Locate the cell with the specified text and output its (X, Y) center coordinate. 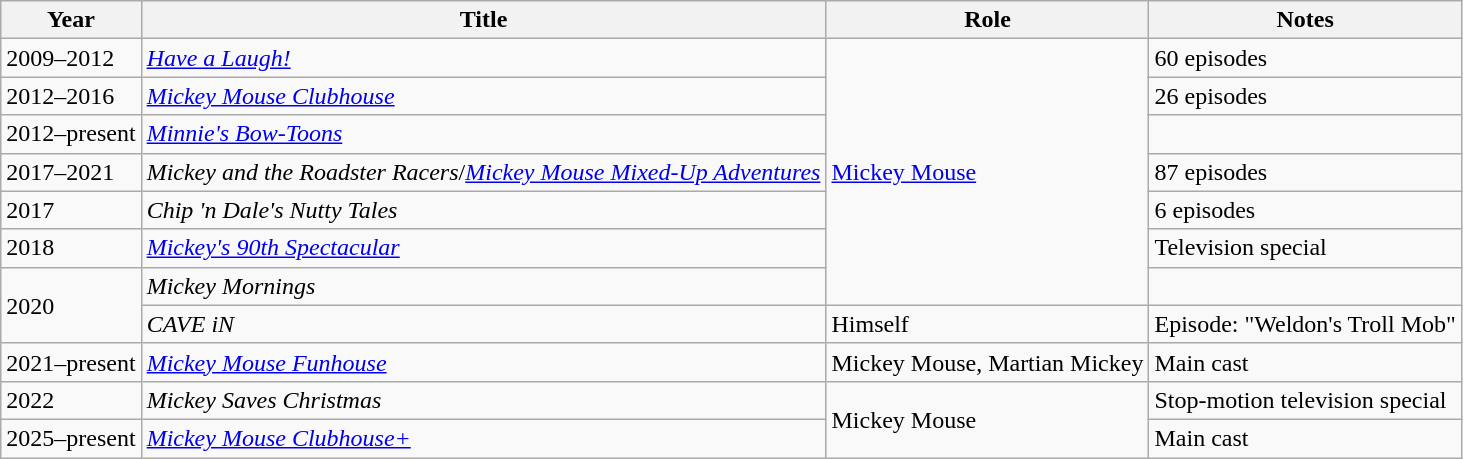
2009–2012 (71, 58)
Mickey Mouse Clubhouse+ (484, 438)
2022 (71, 400)
Stop-motion television special (1305, 400)
Television special (1305, 248)
2017–2021 (71, 172)
2012–2016 (71, 96)
Notes (1305, 20)
Chip 'n Dale's Nutty Tales (484, 210)
26 episodes (1305, 96)
87 episodes (1305, 172)
Mickey Saves Christmas (484, 400)
Role (988, 20)
2021–present (71, 362)
CAVE iN (484, 324)
Mickey and the Roadster Racers/Mickey Mouse Mixed-Up Adventures (484, 172)
Mickey Mornings (484, 286)
Mickey Mouse Funhouse (484, 362)
Have a Laugh! (484, 58)
60 episodes (1305, 58)
Year (71, 20)
Himself (988, 324)
Mickey Mouse Clubhouse (484, 96)
2025–present (71, 438)
2012–present (71, 134)
2017 (71, 210)
Episode: "Weldon's Troll Mob" (1305, 324)
6 episodes (1305, 210)
Mickey's 90th Spectacular (484, 248)
2020 (71, 305)
2018 (71, 248)
Mickey Mouse, Martian Mickey (988, 362)
Title (484, 20)
Minnie's Bow-Toons (484, 134)
